Pinpoint the cell where the given text exists, returning its (x, y) midpoint coordinate. 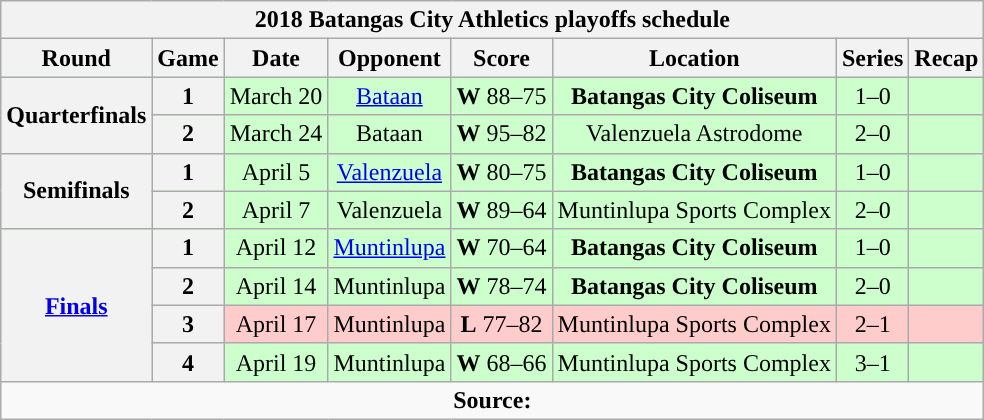
Recap (946, 58)
Date (276, 58)
Valenzuela Astrodome (694, 134)
April 5 (276, 172)
Game (188, 58)
March 20 (276, 96)
Source: (492, 400)
4 (188, 362)
2–1 (872, 324)
3 (188, 324)
April 7 (276, 210)
2018 Batangas City Athletics playoffs schedule (492, 20)
W 80–75 (502, 172)
W 78–74 (502, 286)
Quarterfinals (76, 115)
Location (694, 58)
W 70–64 (502, 248)
L 77–82 (502, 324)
Score (502, 58)
Finals (76, 305)
W 68–66 (502, 362)
W 95–82 (502, 134)
April 14 (276, 286)
W 89–64 (502, 210)
Series (872, 58)
Round (76, 58)
April 12 (276, 248)
April 17 (276, 324)
W 88–75 (502, 96)
Semifinals (76, 191)
Opponent (390, 58)
April 19 (276, 362)
March 24 (276, 134)
3–1 (872, 362)
